Locate the cell with the specified text and output its (x, y) center coordinate. 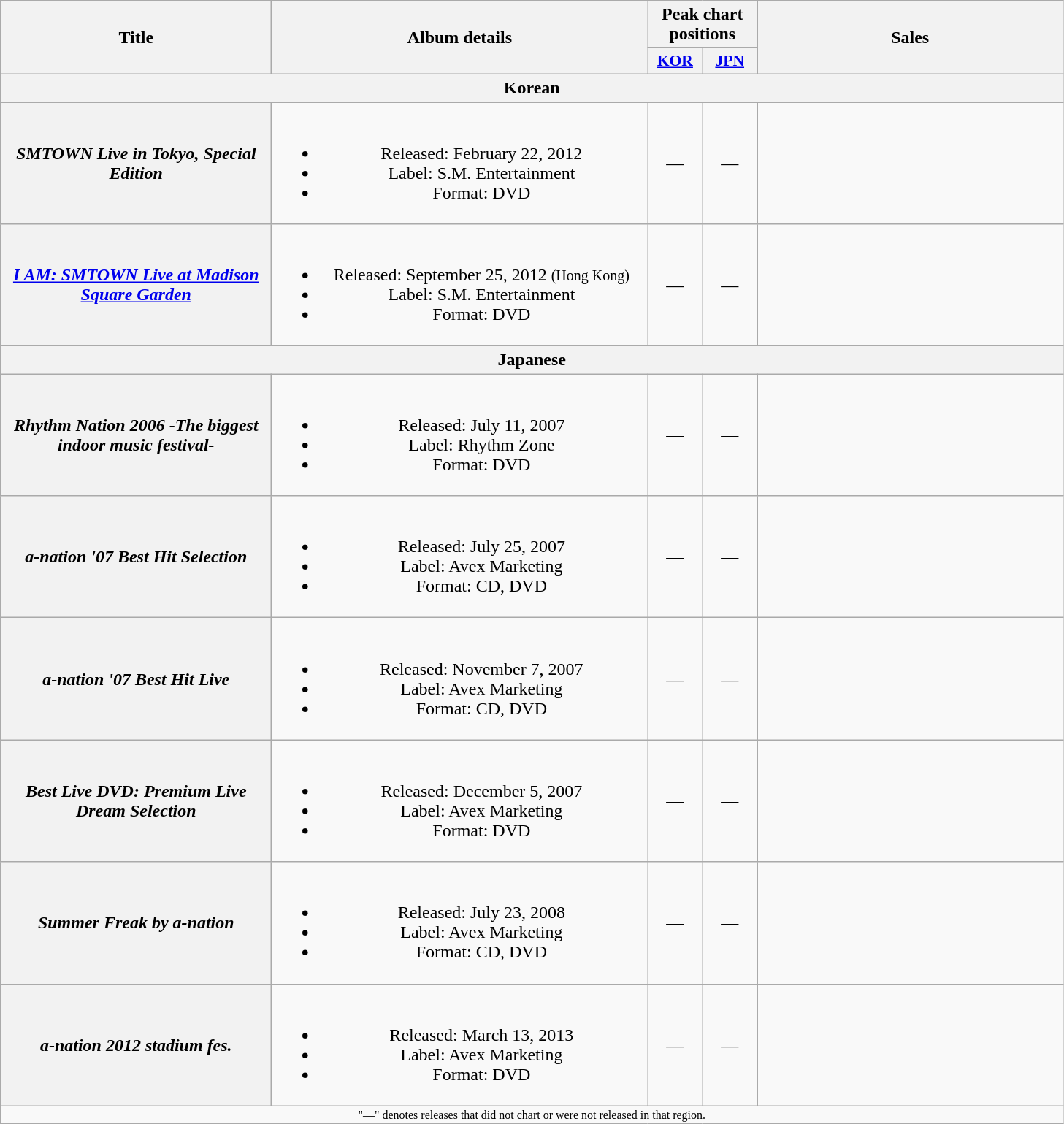
Released: September 25, 2012 (Hong Kong)Label: S.M. EntertainmentFormat: DVD (460, 285)
KOR (675, 61)
Released: July 25, 2007Label: Avex MarketingFormat: CD, DVD (460, 557)
Released: December 5, 2007Label: Avex MarketingFormat: DVD (460, 800)
Title (136, 38)
JPN (730, 61)
Japanese (532, 360)
a-nation '07 Best Hit Selection (136, 557)
SMTOWN Live in Tokyo, Special Edition (136, 164)
Album details (460, 38)
Summer Freak by a-nation (136, 923)
Best Live DVD: Premium Live Dream Selection (136, 800)
Peak chart positions (703, 25)
I AM: SMTOWN Live at Madison Square Garden (136, 285)
Released: February 22, 2012Label: S.M. EntertainmentFormat: DVD (460, 164)
"—" denotes releases that did not chart or were not released in that region. (532, 1115)
a-nation '07 Best Hit Live (136, 679)
Rhythm Nation 2006 -The biggest indoor music festival- (136, 435)
Released: March 13, 2013Label: Avex MarketingFormat: DVD (460, 1044)
Released: November 7, 2007Label: Avex MarketingFormat: CD, DVD (460, 679)
Korean (532, 88)
Sales (910, 38)
Released: July 11, 2007Label: Rhythm ZoneFormat: DVD (460, 435)
a-nation 2012 stadium fes. (136, 1044)
Released: July 23, 2008Label: Avex MarketingFormat: CD, DVD (460, 923)
